Identify which cell holds the provided text, then report its [X, Y] central coordinate. 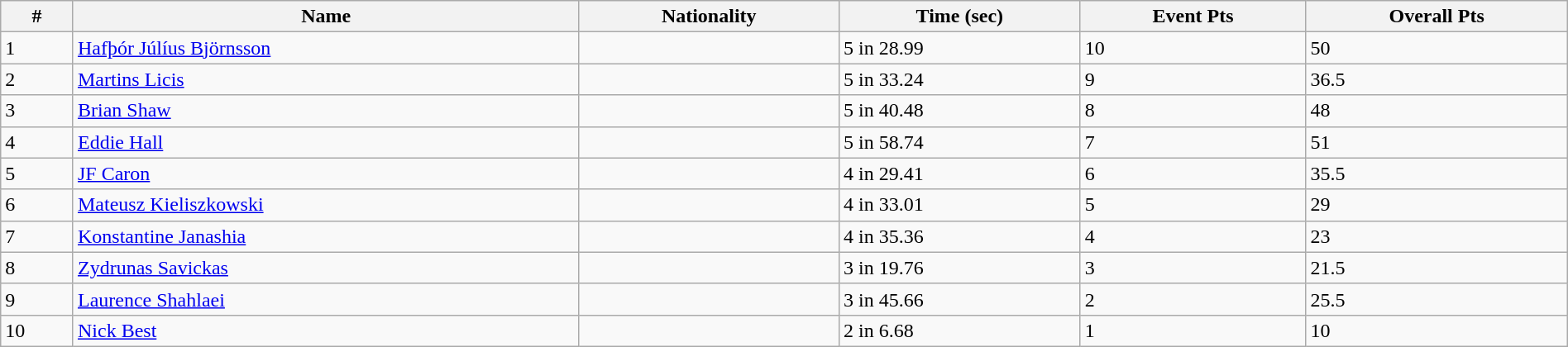
Nick Best [326, 330]
Time (sec) [960, 17]
Nationality [710, 17]
36.5 [1437, 79]
Name [326, 17]
Brian Shaw [326, 111]
Martins Licis [326, 79]
JF Caron [326, 173]
5 in 28.99 [960, 48]
Konstantine Janashia [326, 236]
3 in 45.66 [960, 299]
5 in 58.74 [960, 142]
Overall Pts [1437, 17]
4 in 35.36 [960, 236]
# [37, 17]
4 in 29.41 [960, 173]
4 in 33.01 [960, 205]
Hafþór Júlíus Björnsson [326, 48]
50 [1437, 48]
5 in 40.48 [960, 111]
Event Pts [1193, 17]
Eddie Hall [326, 142]
23 [1437, 236]
Laurence Shahlaei [326, 299]
35.5 [1437, 173]
2 in 6.68 [960, 330]
48 [1437, 111]
5 in 33.24 [960, 79]
3 in 19.76 [960, 268]
29 [1437, 205]
Zydrunas Savickas [326, 268]
25.5 [1437, 299]
21.5 [1437, 268]
Mateusz Kieliszkowski [326, 205]
51 [1437, 142]
